Scan for the cell matching the given text and deliver its (x, y) coordinate at center. 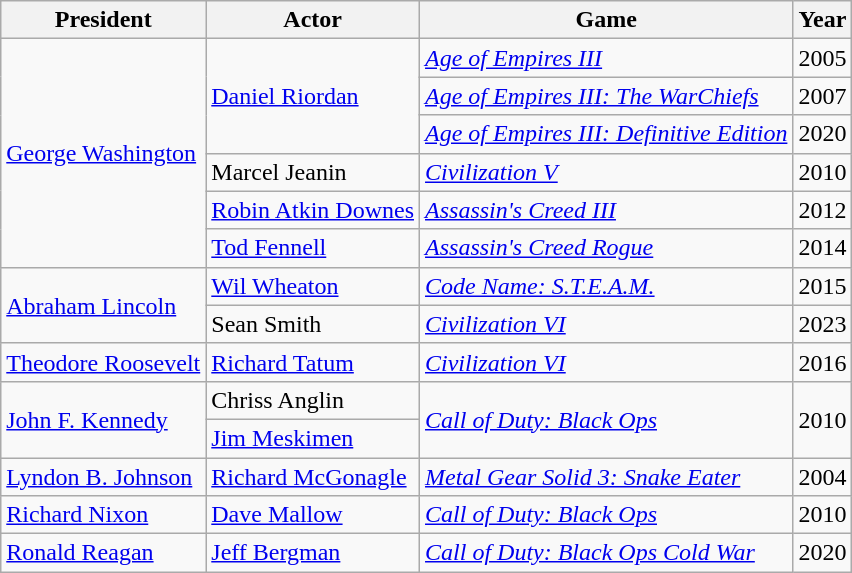
Call of Duty: Black Ops Cold War (606, 553)
2012 (822, 210)
Richard McGonagle (313, 477)
Ronald Reagan (104, 553)
Richard Tatum (313, 362)
Civilization V (606, 172)
2023 (822, 324)
George Washington (104, 153)
2015 (822, 286)
Metal Gear Solid 3: Snake Eater (606, 477)
Assassin's Creed III (606, 210)
Tod Fennell (313, 248)
2014 (822, 248)
Actor (313, 20)
Age of Empires III: Definitive Edition (606, 134)
Age of Empires III: The WarChiefs (606, 96)
2005 (822, 58)
Game (606, 20)
Sean Smith (313, 324)
2007 (822, 96)
John F. Kennedy (104, 419)
Dave Mallow (313, 515)
Daniel Riordan (313, 96)
Jim Meskimen (313, 438)
Chriss Anglin (313, 400)
Assassin's Creed Rogue (606, 248)
Code Name: S.T.E.A.M. (606, 286)
Abraham Lincoln (104, 305)
2004 (822, 477)
2016 (822, 362)
Age of Empires III (606, 58)
Jeff Bergman (313, 553)
President (104, 20)
Theodore Roosevelt (104, 362)
Robin Atkin Downes (313, 210)
Marcel Jeanin (313, 172)
Year (822, 20)
Richard Nixon (104, 515)
Wil Wheaton (313, 286)
Lyndon B. Johnson (104, 477)
